Return the [x, y] coordinate for the center point of the cell that contains the specified text.  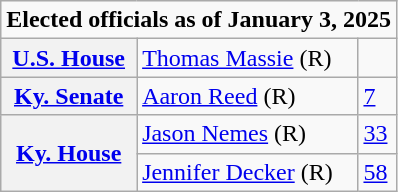
Elected officials as of January 3, 2025 [199, 20]
U.S. House [69, 58]
Jason Nemes (R) [248, 134]
Ky. Senate [69, 96]
Thomas Massie (R) [248, 58]
Ky. House [69, 153]
Aaron Reed (R) [248, 96]
58 [378, 172]
33 [378, 134]
7 [378, 96]
Jennifer Decker (R) [248, 172]
